Return [x, y] of the center of cell containing provided text 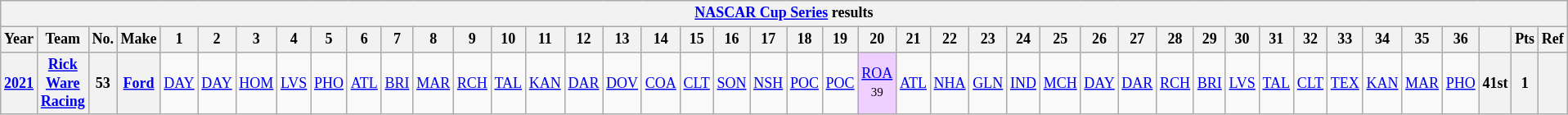
8 [434, 39]
MCH [1060, 83]
Year [20, 39]
27 [1137, 39]
Rick Ware Racing [62, 83]
53 [103, 83]
Pts [1525, 39]
IND [1024, 83]
NSH [769, 83]
COA [661, 83]
18 [805, 39]
SON [731, 83]
12 [584, 39]
28 [1175, 39]
NASCAR Cup Series results [784, 13]
33 [1345, 39]
ROA39 [877, 83]
GLN [988, 83]
9 [472, 39]
17 [769, 39]
DOV [622, 83]
2021 [20, 83]
24 [1024, 39]
32 [1310, 39]
TEX [1345, 83]
31 [1276, 39]
Ford [139, 83]
22 [950, 39]
5 [329, 39]
7 [398, 39]
HOM [257, 83]
14 [661, 39]
20 [877, 39]
10 [508, 39]
4 [294, 39]
11 [545, 39]
Team [62, 39]
25 [1060, 39]
34 [1382, 39]
NHA [950, 83]
30 [1242, 39]
13 [622, 39]
15 [697, 39]
21 [914, 39]
19 [840, 39]
41st [1495, 83]
2 [217, 39]
3 [257, 39]
36 [1461, 39]
29 [1209, 39]
35 [1422, 39]
6 [364, 39]
No. [103, 39]
Make [139, 39]
Ref [1552, 39]
16 [731, 39]
23 [988, 39]
26 [1099, 39]
